Detect which cell encompasses the target text, then output its [x, y] center coordinate. 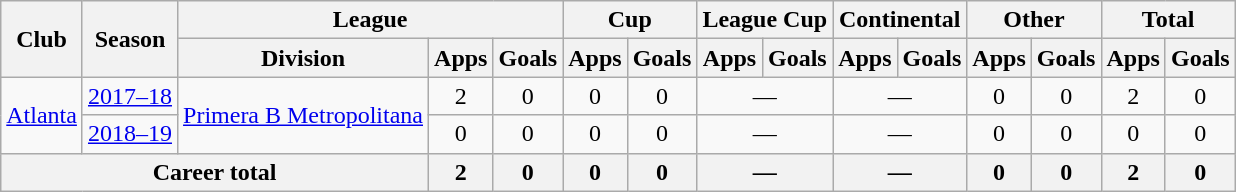
Total [1168, 20]
Club [42, 39]
Atlanta [42, 115]
Primera B Metropolitana [304, 115]
Cup [630, 20]
League [370, 20]
Career total [215, 172]
Division [304, 58]
Continental [900, 20]
2017–18 [130, 96]
Other [1034, 20]
Season [130, 39]
League Cup [765, 20]
2018–19 [130, 134]
